Pinpoint the cell where the given text exists, returning its [x, y] midpoint coordinate. 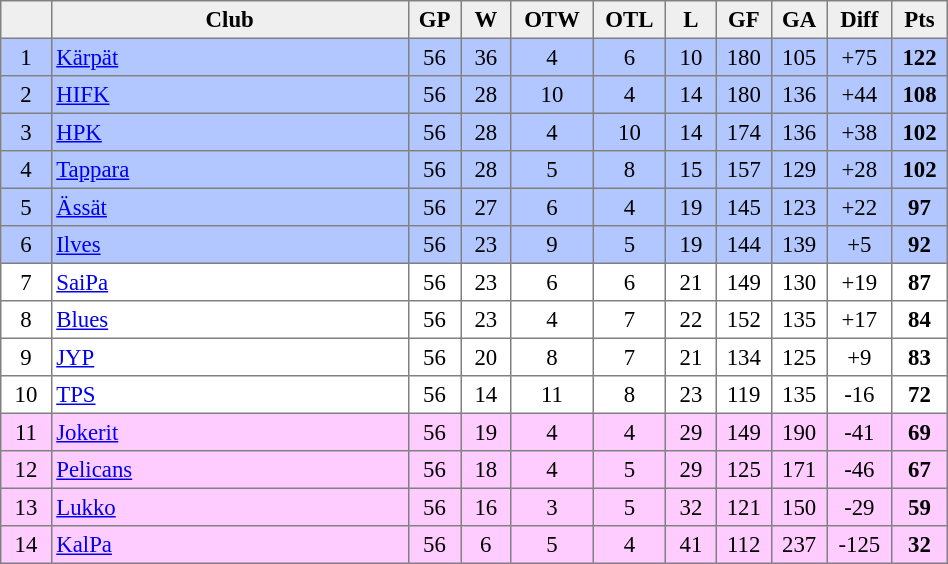
+9 [860, 357]
129 [798, 170]
+5 [860, 245]
OTL [630, 20]
112 [744, 545]
139 [798, 245]
+28 [860, 170]
105 [798, 57]
Club [230, 20]
-125 [860, 545]
18 [486, 470]
59 [920, 507]
HPK [230, 132]
-29 [860, 507]
122 [920, 57]
Pelicans [230, 470]
36 [486, 57]
HIFK [230, 95]
W [486, 20]
+44 [860, 95]
Ässät [230, 207]
12 [26, 470]
84 [920, 320]
237 [798, 545]
-16 [860, 395]
144 [744, 245]
121 [744, 507]
15 [691, 170]
2 [26, 95]
Diff [860, 20]
Ilves [230, 245]
150 [798, 507]
-46 [860, 470]
72 [920, 395]
152 [744, 320]
GP [434, 20]
-41 [860, 432]
JYP [230, 357]
GF [744, 20]
L [691, 20]
69 [920, 432]
22 [691, 320]
13 [26, 507]
87 [920, 282]
92 [920, 245]
+19 [860, 282]
KalPa [230, 545]
Blues [230, 320]
97 [920, 207]
190 [798, 432]
GA [798, 20]
1 [26, 57]
Tappara [230, 170]
171 [798, 470]
123 [798, 207]
16 [486, 507]
SaiPa [230, 282]
27 [486, 207]
119 [744, 395]
Kärpät [230, 57]
108 [920, 95]
+22 [860, 207]
+17 [860, 320]
+38 [860, 132]
145 [744, 207]
67 [920, 470]
Pts [920, 20]
157 [744, 170]
41 [691, 545]
Lukko [230, 507]
130 [798, 282]
OTW [552, 20]
+75 [860, 57]
TPS [230, 395]
Jokerit [230, 432]
20 [486, 357]
134 [744, 357]
174 [744, 132]
83 [920, 357]
